Return (X, Y) of the center of cell containing provided text 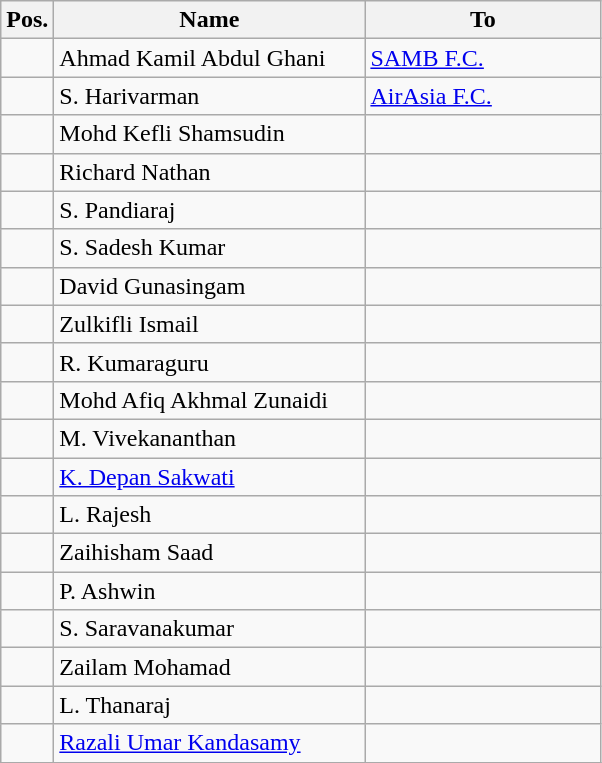
R. Kumaraguru (210, 362)
Pos. (28, 20)
Mohd Afiq Akhmal Zunaidi (210, 400)
P. Ashwin (210, 591)
SAMB F.C. (483, 58)
Zulkifli Ismail (210, 324)
Zailam Mohamad (210, 667)
To (483, 20)
Richard Nathan (210, 172)
L. Rajesh (210, 515)
Zaihisham Saad (210, 553)
Ahmad Kamil Abdul Ghani (210, 58)
K. Depan Sakwati (210, 477)
Name (210, 20)
L. Thanaraj (210, 705)
Mohd Kefli Shamsudin (210, 134)
S. Pandiaraj (210, 210)
David Gunasingam (210, 286)
M. Vivekananthan (210, 438)
AirAsia F.C. (483, 96)
Razali Umar Kandasamy (210, 743)
S. Sadesh Kumar (210, 248)
S. Saravanakumar (210, 629)
S. Harivarman (210, 96)
